Scan for the cell matching the given text and deliver its (X, Y) coordinate at center. 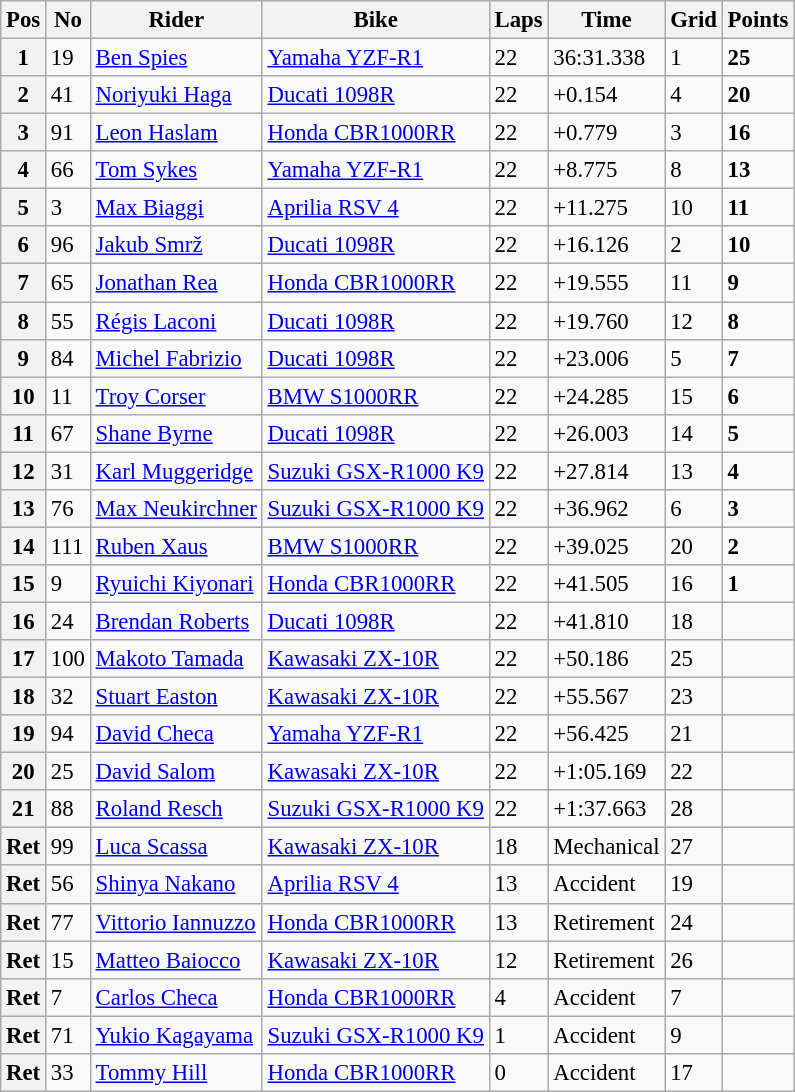
23 (694, 697)
Vittorio Iannuzzo (176, 922)
+26.003 (606, 433)
Jakub Smrž (176, 245)
111 (68, 546)
Troy Corser (176, 396)
99 (68, 847)
28 (694, 809)
Michel Fabrizio (176, 358)
67 (68, 433)
33 (68, 1073)
65 (68, 283)
Grid (694, 20)
96 (68, 245)
94 (68, 734)
+1:05.169 (606, 772)
36:31.338 (606, 58)
No (68, 20)
+50.186 (606, 659)
84 (68, 358)
+41.505 (606, 584)
Régis Laconi (176, 321)
Roland Resch (176, 809)
Tom Sykes (176, 170)
Points (758, 20)
Yukio Kagayama (176, 1035)
+24.285 (606, 396)
32 (68, 697)
Laps (518, 20)
Pos (24, 20)
71 (68, 1035)
+1:37.663 (606, 809)
100 (68, 659)
Brendan Roberts (176, 621)
Ryuichi Kiyonari (176, 584)
+16.126 (606, 245)
Max Biaggi (176, 208)
26 (694, 960)
Makoto Tamada (176, 659)
Noriyuki Haga (176, 95)
27 (694, 847)
+19.555 (606, 283)
76 (68, 509)
41 (68, 95)
Max Neukirchner (176, 509)
Ruben Xaus (176, 546)
Shinya Nakano (176, 885)
Mechanical (606, 847)
Stuart Easton (176, 697)
Leon Haslam (176, 133)
Karl Muggeridge (176, 471)
+41.810 (606, 621)
88 (68, 809)
55 (68, 321)
David Salom (176, 772)
David Checa (176, 734)
Time (606, 20)
+36.962 (606, 509)
+55.567 (606, 697)
+39.025 (606, 546)
Luca Scassa (176, 847)
+23.006 (606, 358)
+11.275 (606, 208)
+56.425 (606, 734)
Rider (176, 20)
Carlos Checa (176, 997)
56 (68, 885)
31 (68, 471)
+8.775 (606, 170)
Ben Spies (176, 58)
Tommy Hill (176, 1073)
Matteo Baiocco (176, 960)
+0.779 (606, 133)
+0.154 (606, 95)
0 (518, 1073)
+19.760 (606, 321)
Shane Byrne (176, 433)
91 (68, 133)
66 (68, 170)
+27.814 (606, 471)
Jonathan Rea (176, 283)
77 (68, 922)
Bike (376, 20)
